Output the [x, y] coordinate of the center of the cell containing the given text.  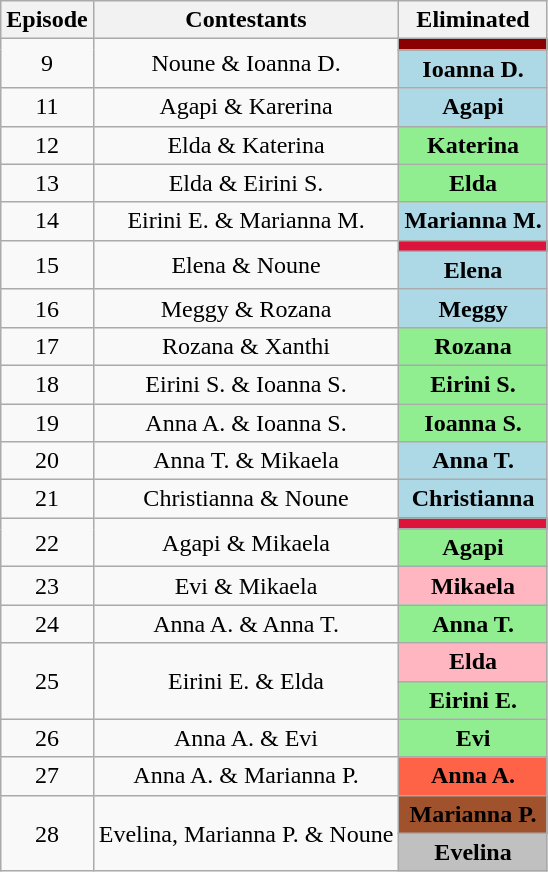
14 [47, 221]
Eirini E. & Elda [246, 681]
Katerina [473, 145]
Contestants [246, 20]
Eirini S. [473, 384]
15 [47, 264]
Marianna P. [473, 814]
Evi [473, 738]
26 [47, 738]
Christianna [473, 499]
Agapi & Karerina [246, 107]
Anna A. & Anna T. [246, 624]
16 [47, 308]
Ioanna D. [473, 69]
Rozana [473, 346]
Noune & Ioanna D. [246, 64]
Christianna & Noune [246, 499]
Anna A. & Marianna P. [246, 776]
Agapi & Mikaela [246, 542]
Eliminated [473, 20]
21 [47, 499]
13 [47, 183]
22 [47, 542]
Mikaela [473, 586]
19 [47, 423]
20 [47, 461]
25 [47, 681]
Anna A. [473, 776]
28 [47, 833]
Marianna M. [473, 221]
9 [47, 64]
24 [47, 624]
11 [47, 107]
18 [47, 384]
23 [47, 586]
27 [47, 776]
Anna A. & Evi [246, 738]
Eirini S. & Ioanna S. [246, 384]
17 [47, 346]
Ioanna S. [473, 423]
Episode [47, 20]
Elda & Katerina [246, 145]
Rozana & Xanthi [246, 346]
12 [47, 145]
Anna A. & Ioanna S. [246, 423]
Evelina, Marianna P. & Noune [246, 833]
Elena [473, 270]
Eirini E. [473, 700]
Meggy [473, 308]
Eirini E. & Marianna M. [246, 221]
Evelina [473, 852]
Elda & Eirini S. [246, 183]
Anna T. & Mikaela [246, 461]
Evi & Mikaela [246, 586]
Elena & Noune [246, 264]
Meggy & Rozana [246, 308]
